Extract the (x, y) coordinate from the center of the cell holding the provided text.  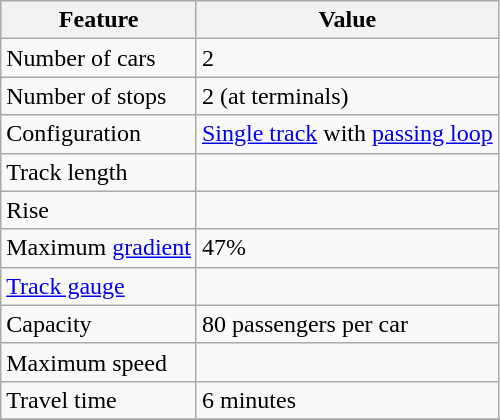
2 (at terminals) (347, 96)
80 passengers per car (347, 324)
Value (347, 20)
Maximum speed (99, 362)
2 (347, 58)
Number of stops (99, 96)
Feature (99, 20)
Travel time (99, 400)
6 minutes (347, 400)
Track gauge (99, 286)
47% (347, 248)
Maximum gradient (99, 248)
Rise (99, 210)
Single track with passing loop (347, 134)
Capacity (99, 324)
Track length (99, 172)
Configuration (99, 134)
Number of cars (99, 58)
